Detect which cell encompasses the target text, then output its [X, Y] center coordinate. 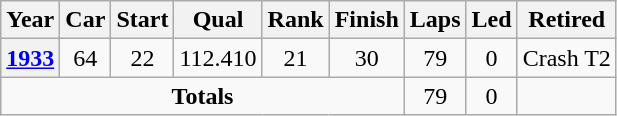
Laps [435, 20]
Start [142, 20]
Qual [218, 20]
22 [142, 58]
30 [366, 58]
21 [296, 58]
Retired [566, 20]
Led [492, 20]
Car [86, 20]
1933 [30, 58]
64 [86, 58]
112.410 [218, 58]
Crash T2 [566, 58]
Year [30, 20]
Finish [366, 20]
Rank [296, 20]
Totals [203, 96]
